Return the [X, Y] coordinate for the center point of the cell that contains the specified text.  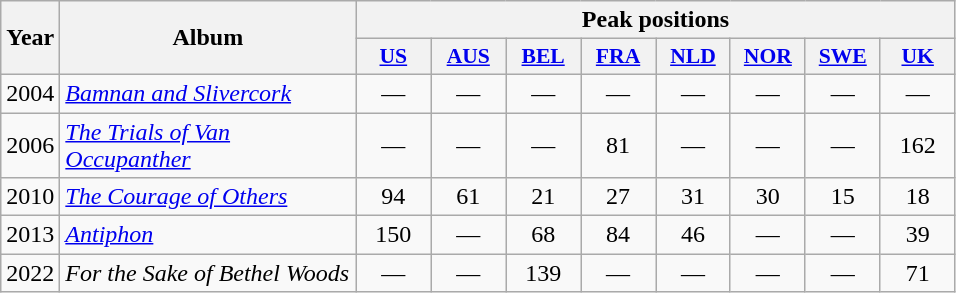
68 [544, 235]
150 [394, 235]
2013 [30, 235]
AUS [468, 57]
Album [208, 38]
27 [618, 197]
84 [618, 235]
Year [30, 38]
162 [918, 144]
2010 [30, 197]
94 [394, 197]
30 [768, 197]
81 [618, 144]
Peak positions [656, 20]
39 [918, 235]
31 [694, 197]
2022 [30, 273]
18 [918, 197]
71 [918, 273]
For the Sake of Bethel Woods [208, 273]
Antiphon [208, 235]
FRA [618, 57]
139 [544, 273]
2004 [30, 93]
UK [918, 57]
Bamnan and Slivercork [208, 93]
61 [468, 197]
46 [694, 235]
The Trials of Van Occupanther [208, 144]
US [394, 57]
15 [842, 197]
2006 [30, 144]
NLD [694, 57]
SWE [842, 57]
NOR [768, 57]
BEL [544, 57]
The Courage of Others [208, 197]
21 [544, 197]
